Locate the cell with the specified text and output its [x, y] center coordinate. 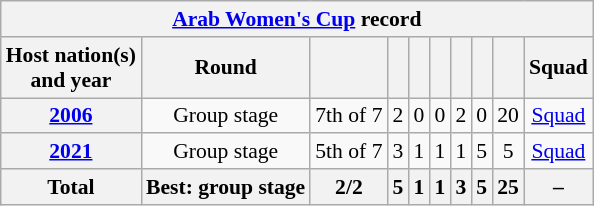
25 [508, 187]
Host nation(s)and year [71, 68]
20 [508, 116]
Total [71, 187]
Best: group stage [226, 187]
– [558, 187]
Round [226, 68]
2021 [71, 152]
2/2 [348, 187]
Arab Women's Cup record [297, 19]
2006 [71, 116]
7th of 7 [348, 116]
5th of 7 [348, 152]
